For the text-containing cell, return its midpoint in (x, y) coordinate format. 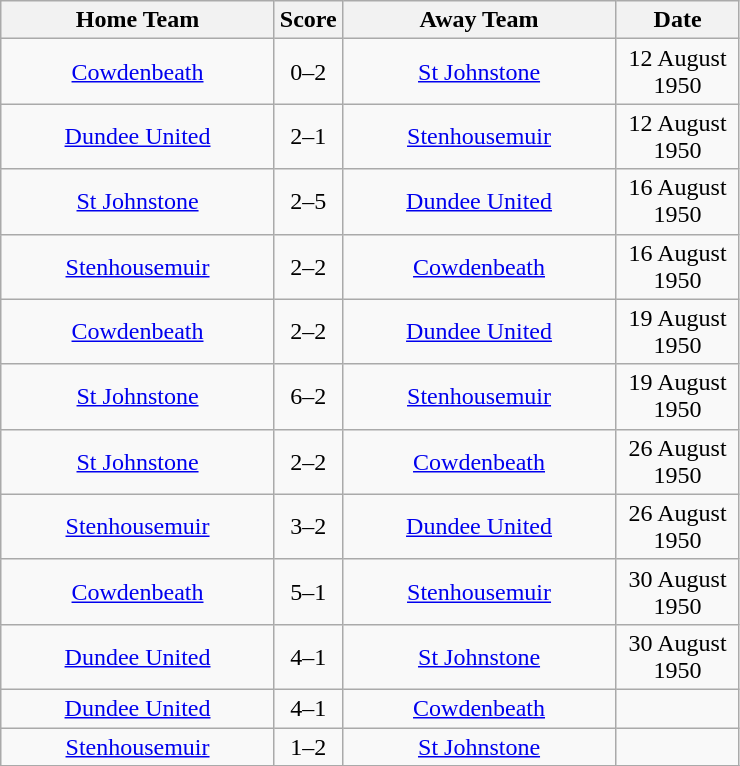
Home Team (138, 20)
0–2 (308, 72)
1–2 (308, 747)
2–1 (308, 136)
6–2 (308, 396)
2–5 (308, 202)
3–2 (308, 526)
5–1 (308, 592)
Score (308, 20)
Date (678, 20)
Away Team (479, 20)
